Provide the (x, y) coordinate of the cell's center where the given text is located.  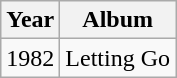
Album (118, 20)
1982 (30, 58)
Year (30, 20)
Letting Go (118, 58)
